Locate the cell with the specified text and output its (x, y) center coordinate. 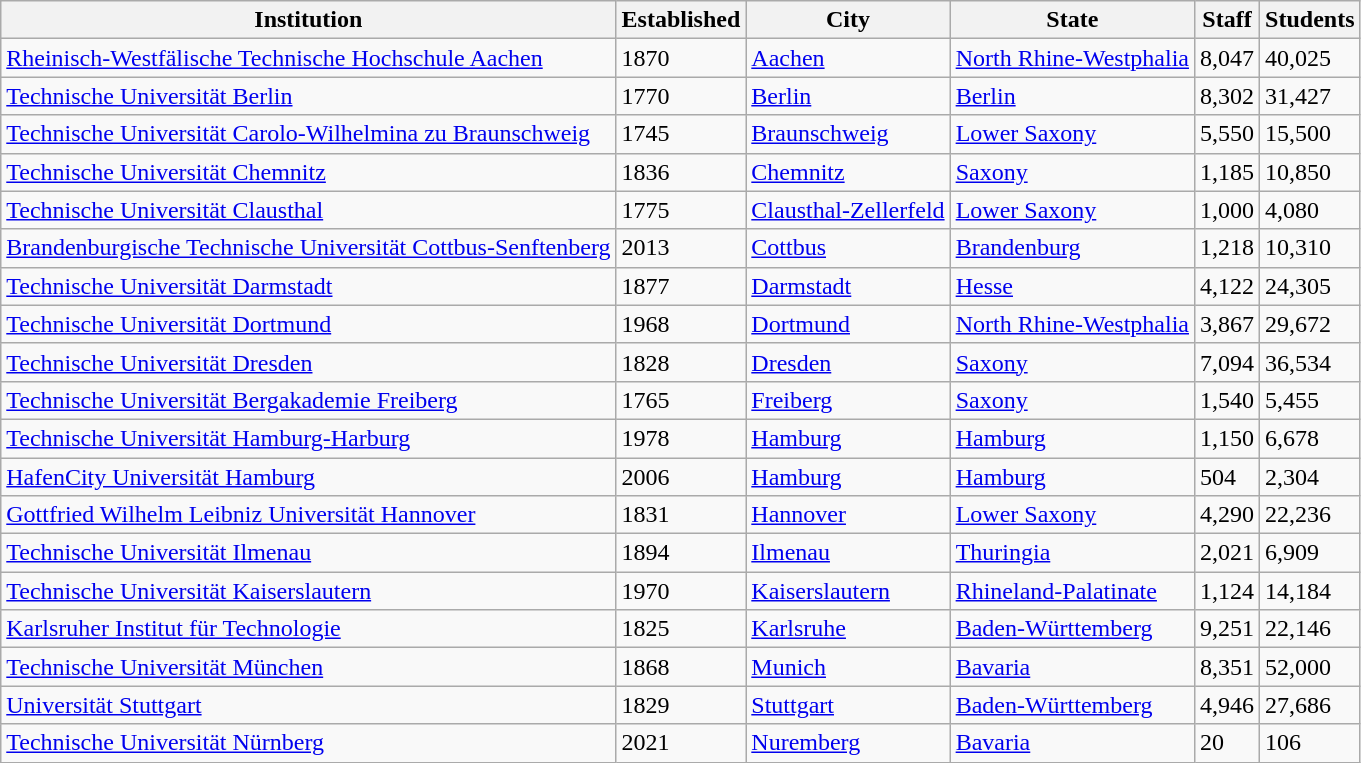
1770 (681, 96)
10,850 (1310, 172)
1894 (681, 553)
3,867 (1228, 324)
5,455 (1310, 400)
Dresden (848, 362)
1,000 (1228, 210)
22,146 (1310, 629)
1829 (681, 705)
Technische Universität Berlin (308, 96)
Karlsruhe (848, 629)
Gottfried Wilhelm Leibniz Universität Hannover (308, 515)
Technische Universität München (308, 667)
Rhineland-Palatinate (1072, 591)
27,686 (1310, 705)
Technische Universität Bergakademie Freiberg (308, 400)
Ilmenau (848, 553)
Technische Universität Hamburg-Harburg (308, 438)
Freiberg (848, 400)
Institution (308, 20)
1,150 (1228, 438)
Universität Stuttgart (308, 705)
4,946 (1228, 705)
City (848, 20)
1745 (681, 134)
Clausthal-Zellerfeld (848, 210)
1,540 (1228, 400)
1970 (681, 591)
Dortmund (848, 324)
Brandenburg (1072, 248)
8,351 (1228, 667)
Technische Universität Carolo-Wilhelmina zu Braunschweig (308, 134)
4,080 (1310, 210)
Rheinisch-Westfälische Technische Hochschule Aachen (308, 58)
2,021 (1228, 553)
Hannover (848, 515)
1968 (681, 324)
Darmstadt (848, 286)
4,290 (1228, 515)
2006 (681, 477)
5,550 (1228, 134)
Munich (848, 667)
1870 (681, 58)
1775 (681, 210)
Technische Universität Clausthal (308, 210)
1825 (681, 629)
Kaiserslautern (848, 591)
Technische Universität Ilmenau (308, 553)
29,672 (1310, 324)
9,251 (1228, 629)
14,184 (1310, 591)
Hesse (1072, 286)
1,124 (1228, 591)
106 (1310, 743)
15,500 (1310, 134)
State (1072, 20)
Thuringia (1072, 553)
24,305 (1310, 286)
Aachen (848, 58)
10,310 (1310, 248)
1,218 (1228, 248)
1836 (681, 172)
Established (681, 20)
36,534 (1310, 362)
Brandenburgische Technische Universität Cottbus-Senftenberg (308, 248)
6,678 (1310, 438)
Chemnitz (848, 172)
Karlsruher Institut für Technologie (308, 629)
Stuttgart (848, 705)
2021 (681, 743)
22,236 (1310, 515)
Nuremberg (848, 743)
Staff (1228, 20)
40,025 (1310, 58)
1877 (681, 286)
Technische Universität Darmstadt (308, 286)
52,000 (1310, 667)
4,122 (1228, 286)
31,427 (1310, 96)
8,302 (1228, 96)
Technische Universität Kaiserslautern (308, 591)
Braunschweig (848, 134)
2,304 (1310, 477)
HafenCity Universität Hamburg (308, 477)
Technische Universität Dortmund (308, 324)
20 (1228, 743)
Cottbus (848, 248)
Technische Universität Chemnitz (308, 172)
Technische Universität Dresden (308, 362)
6,909 (1310, 553)
1868 (681, 667)
1,185 (1228, 172)
7,094 (1228, 362)
1978 (681, 438)
504 (1228, 477)
8,047 (1228, 58)
Technische Universität Nürnberg (308, 743)
1828 (681, 362)
1831 (681, 515)
2013 (681, 248)
1765 (681, 400)
Students (1310, 20)
